Locate the cell with the specified text and output its (x, y) center coordinate. 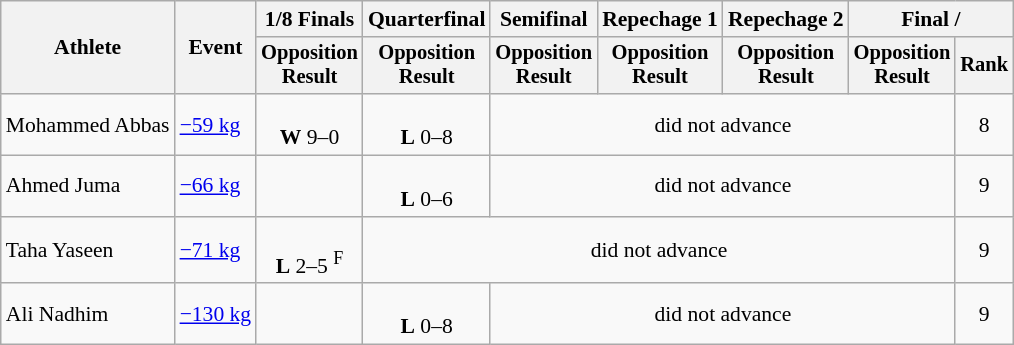
Repechage 2 (786, 19)
Rank (984, 66)
Final / (931, 19)
Mohammed Abbas (88, 124)
Repechage 1 (660, 19)
8 (984, 124)
L 0–6 (427, 186)
−59 kg (216, 124)
W 9–0 (310, 124)
−66 kg (216, 186)
Athlete (88, 48)
L 2–5 F (310, 250)
1/8 Finals (310, 19)
−130 kg (216, 314)
Event (216, 48)
Ali Nadhim (88, 314)
Semifinal (544, 19)
Ahmed Juma (88, 186)
Taha Yaseen (88, 250)
Quarterfinal (427, 19)
−71 kg (216, 250)
